Detect which cell encompasses the target text, then output its (x, y) center coordinate. 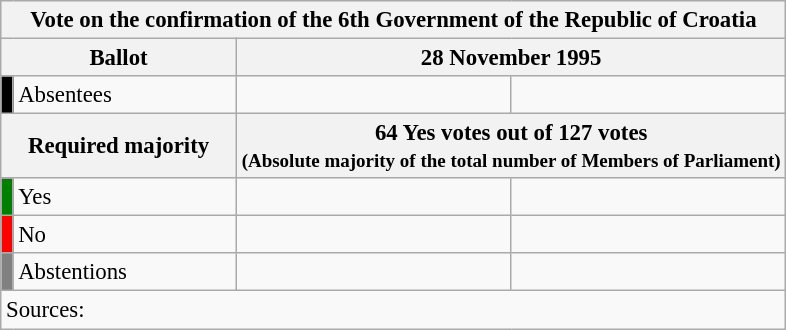
Absentees (125, 95)
Abstentions (125, 273)
28 November 1995 (511, 58)
Required majority (119, 146)
No (125, 235)
Yes (125, 197)
64 Yes votes out of 127 votes(Absolute majority of the total number of Members of Parliament) (511, 146)
Vote on the confirmation of the 6th Government of the Republic of Croatia (394, 20)
Sources: (394, 310)
Ballot (119, 58)
